Scan for the cell matching the given text and deliver its [x, y] coordinate at center. 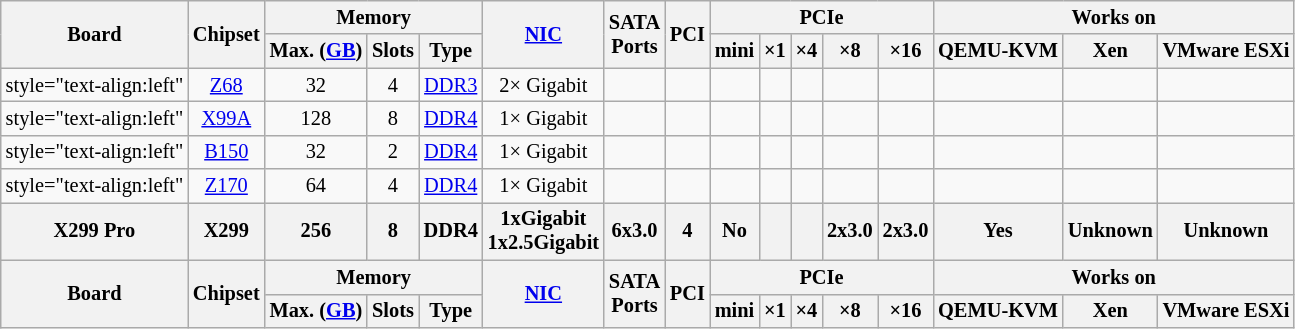
X99A [226, 118]
X299 Pro [94, 231]
1xGigabit1x2.5Gigabit [544, 231]
Z170 [226, 186]
Z68 [226, 85]
X299 [226, 231]
64 [316, 186]
DDR3 [451, 85]
2 [393, 152]
6x3.0 [634, 231]
No [734, 231]
256 [316, 231]
B150 [226, 152]
128 [316, 118]
2× Gigabit [544, 85]
Yes [998, 231]
